Provide the [X, Y] coordinate of the cell's center where the given text is located.  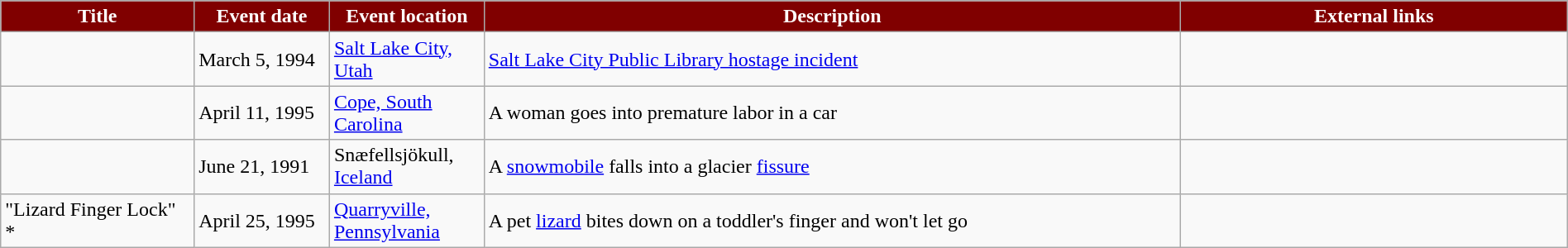
External links [1374, 17]
Description [832, 17]
April 25, 1995 [262, 220]
Salt Lake City Public Library hostage incident [832, 60]
April 11, 1995 [262, 112]
June 21, 1991 [262, 167]
Event location [407, 17]
A snowmobile falls into a glacier fissure [832, 167]
"Lizard Finger Lock" * [98, 220]
Snæfellsjökull, Iceland [407, 167]
A pet lizard bites down on a toddler's finger and won't let go [832, 220]
March 5, 1994 [262, 60]
Salt Lake City, Utah [407, 60]
Event date [262, 17]
A woman goes into premature labor in a car [832, 112]
Title [98, 17]
Cope, South Carolina [407, 112]
Quarryville, Pennsylvania [407, 220]
